Provide the (X, Y) coordinate of the cell's center where the given text is located.  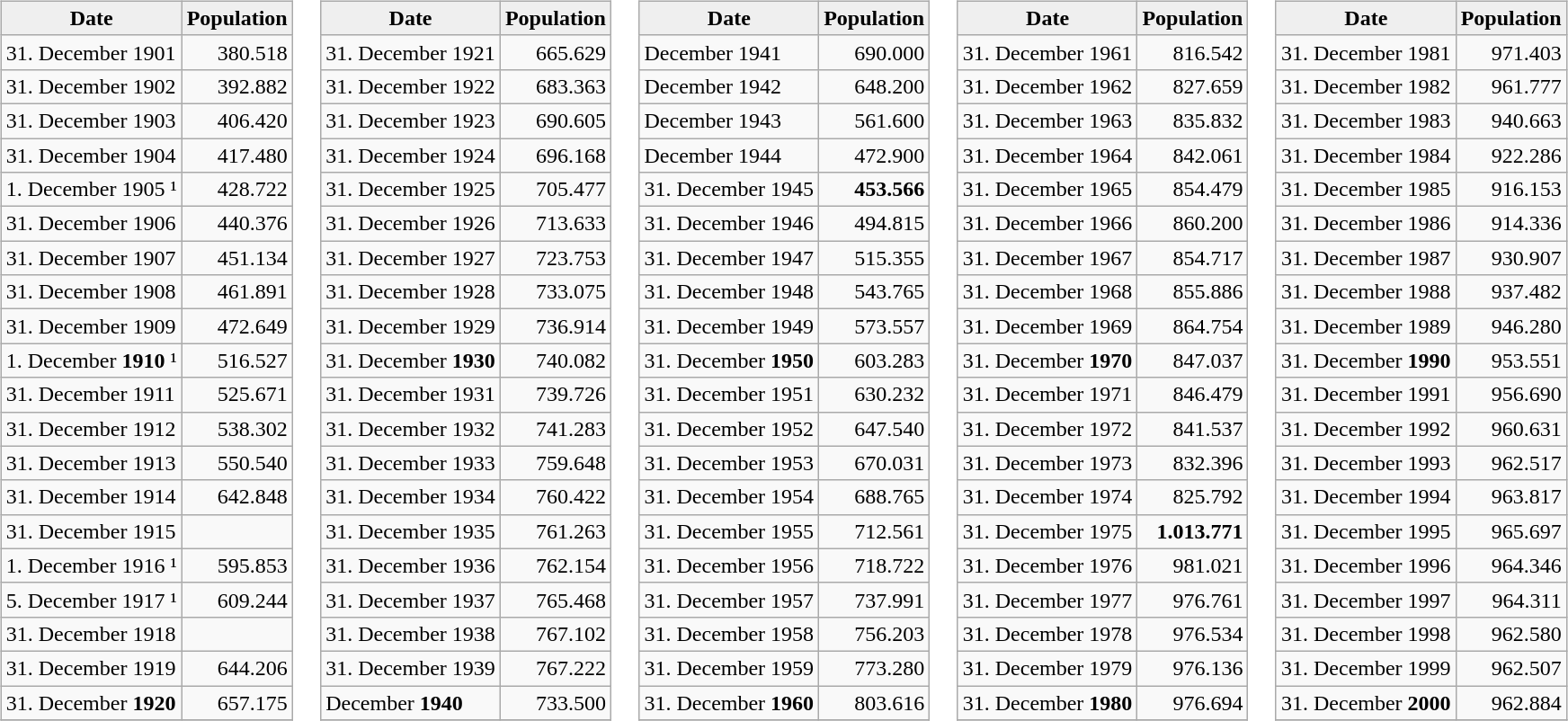
31. December 1923 (411, 120)
981.021 (1192, 565)
657.175 (237, 702)
762.154 (556, 565)
961.777 (1510, 86)
956.690 (1510, 395)
31. December 1922 (411, 86)
31. December 1901 (92, 52)
5. December 1917 ¹ (92, 600)
31. December 1961 (1047, 52)
741.283 (556, 429)
550.540 (237, 463)
31. December 1973 (1047, 463)
713.633 (556, 224)
31. December 1953 (729, 463)
705.477 (556, 190)
31. December 2000 (1366, 702)
538.302 (237, 429)
31. December 1920 (92, 702)
736.914 (556, 326)
31. December 1934 (411, 497)
31. December 1974 (1047, 497)
31. December 1970 (1047, 360)
962.580 (1510, 634)
516.527 (237, 360)
976.534 (1192, 634)
31. December 1955 (729, 531)
31. December 1906 (92, 224)
946.280 (1510, 326)
847.037 (1192, 360)
31. December 1930 (411, 360)
595.853 (237, 565)
31. December 1994 (1366, 497)
864.754 (1192, 326)
733.500 (556, 702)
767.222 (556, 668)
854.717 (1192, 258)
773.280 (874, 668)
835.832 (1192, 120)
31. December 1947 (729, 258)
31. December 1963 (1047, 120)
960.631 (1510, 429)
976.761 (1192, 600)
561.600 (874, 120)
31. December 1939 (411, 668)
31. December 1958 (729, 634)
816.542 (1192, 52)
472.649 (237, 326)
31. December 1924 (411, 156)
940.663 (1510, 120)
573.557 (874, 326)
31. December 1914 (92, 497)
1. December 1905 ¹ (92, 190)
31. December 1929 (411, 326)
31. December 1908 (92, 292)
31. December 1925 (411, 190)
825.792 (1192, 497)
854.479 (1192, 190)
733.075 (556, 292)
31. December 1938 (411, 634)
962.884 (1510, 702)
31. December 1928 (411, 292)
31. December 1978 (1047, 634)
31. December 1980 (1047, 702)
688.765 (874, 497)
31. December 1968 (1047, 292)
930.907 (1510, 258)
31. December 1937 (411, 600)
31. December 1965 (1047, 190)
December 1941 (729, 52)
31. December 1964 (1047, 156)
31. December 1903 (92, 120)
31. December 1954 (729, 497)
976.136 (1192, 668)
December 1942 (729, 86)
31. December 1979 (1047, 668)
767.102 (556, 634)
683.363 (556, 86)
31. December 1926 (411, 224)
380.518 (237, 52)
962.507 (1510, 668)
953.551 (1510, 360)
31. December 1949 (729, 326)
644.206 (237, 668)
31. December 1902 (92, 86)
31. December 1948 (729, 292)
406.420 (237, 120)
31. December 1945 (729, 190)
31. December 1987 (1366, 258)
31. December 1921 (411, 52)
31. December 1969 (1047, 326)
756.203 (874, 634)
965.697 (1510, 531)
31. December 1982 (1366, 86)
31. December 1992 (1366, 429)
31. December 1971 (1047, 395)
31. December 1967 (1047, 258)
841.537 (1192, 429)
31. December 1999 (1366, 668)
31. December 1933 (411, 463)
31. December 1936 (411, 565)
31. December 1909 (92, 326)
670.031 (874, 463)
31. December 1915 (92, 531)
December 1943 (729, 120)
718.722 (874, 565)
962.517 (1510, 463)
1. December 1910 ¹ (92, 360)
31. December 1907 (92, 258)
515.355 (874, 258)
647.540 (874, 429)
842.061 (1192, 156)
1. December 1916 ¹ (92, 565)
428.722 (237, 190)
December 1940 (411, 702)
846.479 (1192, 395)
31. December 1946 (729, 224)
739.726 (556, 395)
31. December 1993 (1366, 463)
860.200 (1192, 224)
472.900 (874, 156)
31. December 1981 (1366, 52)
690.605 (556, 120)
525.671 (237, 395)
976.694 (1192, 702)
31. December 1950 (729, 360)
31. December 1966 (1047, 224)
31. December 1989 (1366, 326)
964.311 (1510, 600)
761.263 (556, 531)
31. December 1977 (1047, 600)
31. December 1913 (92, 463)
630.232 (874, 395)
31. December 1931 (411, 395)
964.346 (1510, 565)
937.482 (1510, 292)
31. December 1919 (92, 668)
922.286 (1510, 156)
765.468 (556, 600)
543.765 (874, 292)
31. December 1960 (729, 702)
803.616 (874, 702)
31. December 1975 (1047, 531)
417.480 (237, 156)
31. December 1912 (92, 429)
31. December 1996 (1366, 565)
31. December 1918 (92, 634)
31. December 1935 (411, 531)
453.566 (874, 190)
760.422 (556, 497)
31. December 1991 (1366, 395)
392.882 (237, 86)
855.886 (1192, 292)
31. December 1951 (729, 395)
971.403 (1510, 52)
827.659 (1192, 86)
759.648 (556, 463)
963.817 (1510, 497)
31. December 1904 (92, 156)
440.376 (237, 224)
31. December 1997 (1366, 600)
832.396 (1192, 463)
712.561 (874, 531)
31. December 1972 (1047, 429)
31. December 1990 (1366, 360)
31. December 1957 (729, 600)
737.991 (874, 600)
461.891 (237, 292)
31. December 1976 (1047, 565)
723.753 (556, 258)
31. December 1927 (411, 258)
451.134 (237, 258)
1.013.771 (1192, 531)
665.629 (556, 52)
31. December 1998 (1366, 634)
31. December 1995 (1366, 531)
31. December 1988 (1366, 292)
603.283 (874, 360)
690.000 (874, 52)
31. December 1984 (1366, 156)
642.848 (237, 497)
31. December 1952 (729, 429)
31. December 1956 (729, 565)
31. December 1932 (411, 429)
648.200 (874, 86)
609.244 (237, 600)
740.082 (556, 360)
696.168 (556, 156)
31. December 1983 (1366, 120)
916.153 (1510, 190)
31. December 1962 (1047, 86)
31. December 1986 (1366, 224)
494.815 (874, 224)
914.336 (1510, 224)
December 1944 (729, 156)
31. December 1911 (92, 395)
31. December 1959 (729, 668)
31. December 1985 (1366, 190)
